Provide the (x, y) coordinate of the cell's center where the given text is located.  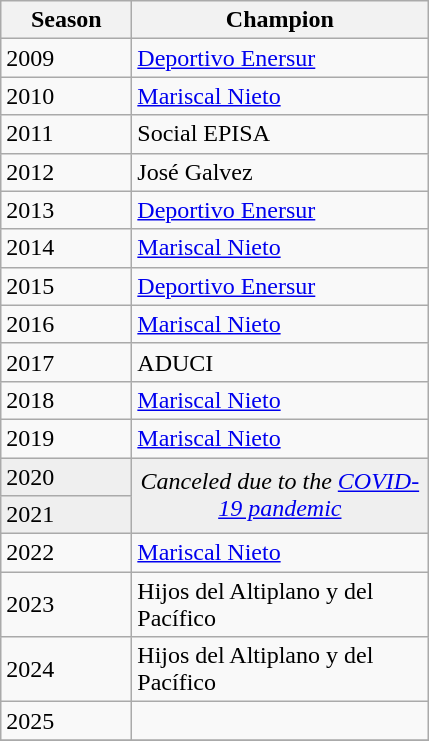
2017 (66, 362)
2021 (66, 515)
2016 (66, 324)
2023 (66, 604)
ADUCI (280, 362)
2014 (66, 248)
2015 (66, 286)
2024 (66, 670)
2010 (66, 96)
2013 (66, 210)
Canceled due to the COVID-19 pandemic (280, 496)
Social EPISA (280, 134)
2020 (66, 477)
2019 (66, 438)
2012 (66, 172)
José Galvez (280, 172)
Season (66, 20)
2025 (66, 721)
Champion (280, 20)
2009 (66, 58)
2011 (66, 134)
2018 (66, 400)
2022 (66, 553)
